Determine the (x, y) coordinate at the center of the cell enclosing the given text.  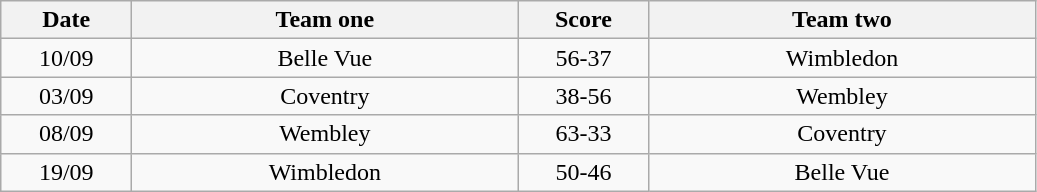
50-46 (584, 172)
Date (66, 20)
56-37 (584, 58)
10/09 (66, 58)
03/09 (66, 96)
63-33 (584, 134)
Team two (842, 20)
Score (584, 20)
19/09 (66, 172)
08/09 (66, 134)
Team one (325, 20)
38-56 (584, 96)
